Locate the cell with the specified text and output its [x, y] center coordinate. 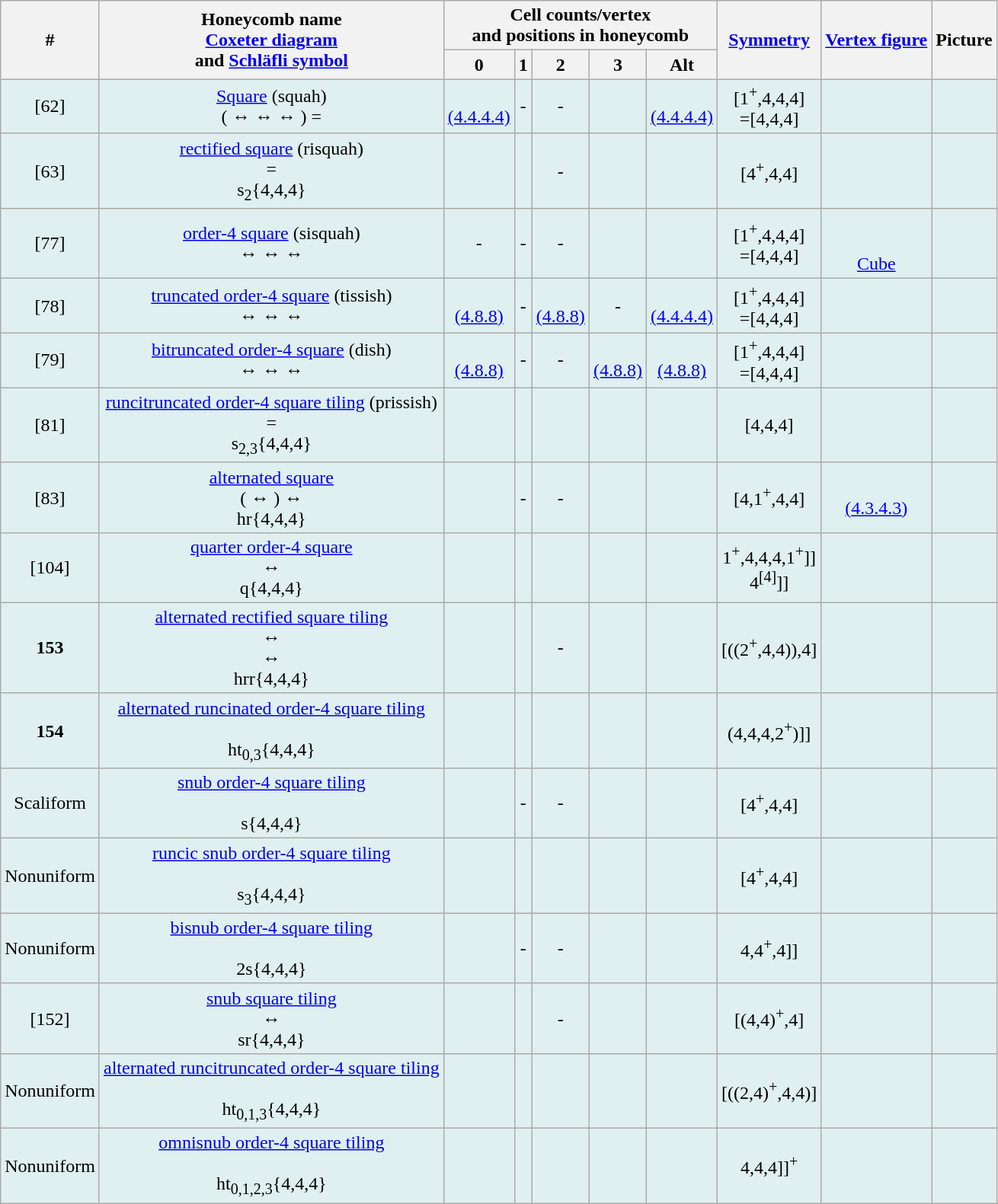
snub order-4 square tilings{4,4,4} [271, 803]
[79] [50, 360]
[104] [50, 567]
alternated square( ↔ ) ↔ hr{4,4,4} [271, 497]
omnisnub order-4 square tilinght0,1,2,3{4,4,4} [271, 1166]
3 [617, 65]
rectified square (risquah) = s2{4,4,4} [271, 171]
4,4,4]]+ [769, 1166]
runcic snub order-4 square tilings3{4,4,4} [271, 876]
order-4 square (sisquah) ↔ ↔ ↔ [271, 244]
Cube [876, 244]
Cell counts/vertexand positions in honeycomb [581, 26]
Vertex figure [876, 40]
alternated rectified square tiling ↔ ↔ hrr{4,4,4} [271, 647]
153 [50, 647]
alternated runcitruncated order-4 square tilinght0,1,3{4,4,4} [271, 1091]
[((2,4)+,4,4)] [769, 1091]
1+,4,4,4,1+]]4[4]]] [769, 567]
snub square tiling ↔ sr{4,4,4} [271, 1018]
[62] [50, 107]
4,4+,4]] [769, 948]
bisnub order-4 square tiling2s{4,4,4} [271, 948]
quarter order-4 square ↔ q{4,4,4} [271, 567]
runcitruncated order-4 square tiling (prissish) = s2,3{4,4,4} [271, 425]
[81] [50, 425]
[((2+,4,4)),4] [769, 647]
Scaliform [50, 803]
[63] [50, 171]
0 [478, 65]
Picture [964, 40]
# [50, 40]
(4,4,4,2+)]] [769, 730]
[(4,4)+,4] [769, 1018]
(4.3.4.3) [876, 497]
Alt [681, 65]
truncated order-4 square (tissish) ↔ ↔ ↔ [271, 306]
[4,4,4] [769, 425]
[152] [50, 1018]
[83] [50, 497]
[77] [50, 244]
Symmetry [769, 40]
Square (squah)( ↔ ↔ ↔ ) = [271, 107]
bitruncated order-4 square (dish) ↔ ↔ ↔ [271, 360]
[78] [50, 306]
2 [561, 65]
154 [50, 730]
1 [523, 65]
Honeycomb nameCoxeter diagramand Schläfli symbol [271, 40]
[4,1+,4,4] [769, 497]
alternated runcinated order-4 square tilinght0,3{4,4,4} [271, 730]
